Search for the cell housing the specified text and yield its [x, y] center coordinate. 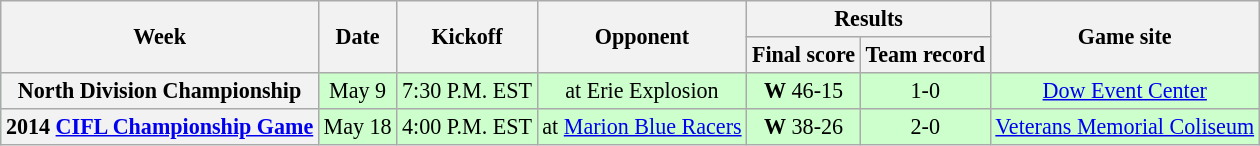
Dow Event Center [1124, 90]
Kickoff [467, 36]
May 18 [357, 126]
4:00 P.M. EST [467, 126]
Results [868, 18]
at Marion Blue Racers [642, 126]
W 46-15 [804, 90]
Veterans Memorial Coliseum [1124, 126]
2-0 [925, 126]
1-0 [925, 90]
Date [357, 36]
Week [160, 36]
Game site [1124, 36]
Team record [925, 54]
Final score [804, 54]
at Erie Explosion [642, 90]
7:30 P.M. EST [467, 90]
Opponent [642, 36]
May 9 [357, 90]
North Division Championship [160, 90]
2014 CIFL Championship Game [160, 126]
W 38-26 [804, 126]
